From the cell containing the given text, extract its center point as [x, y] coordinate. 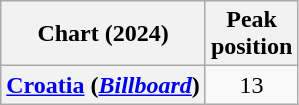
Croatia (Billboard) [104, 85]
Peakposition [251, 34]
13 [251, 85]
Chart (2024) [104, 34]
